Return (X, Y) of the center of cell containing provided text 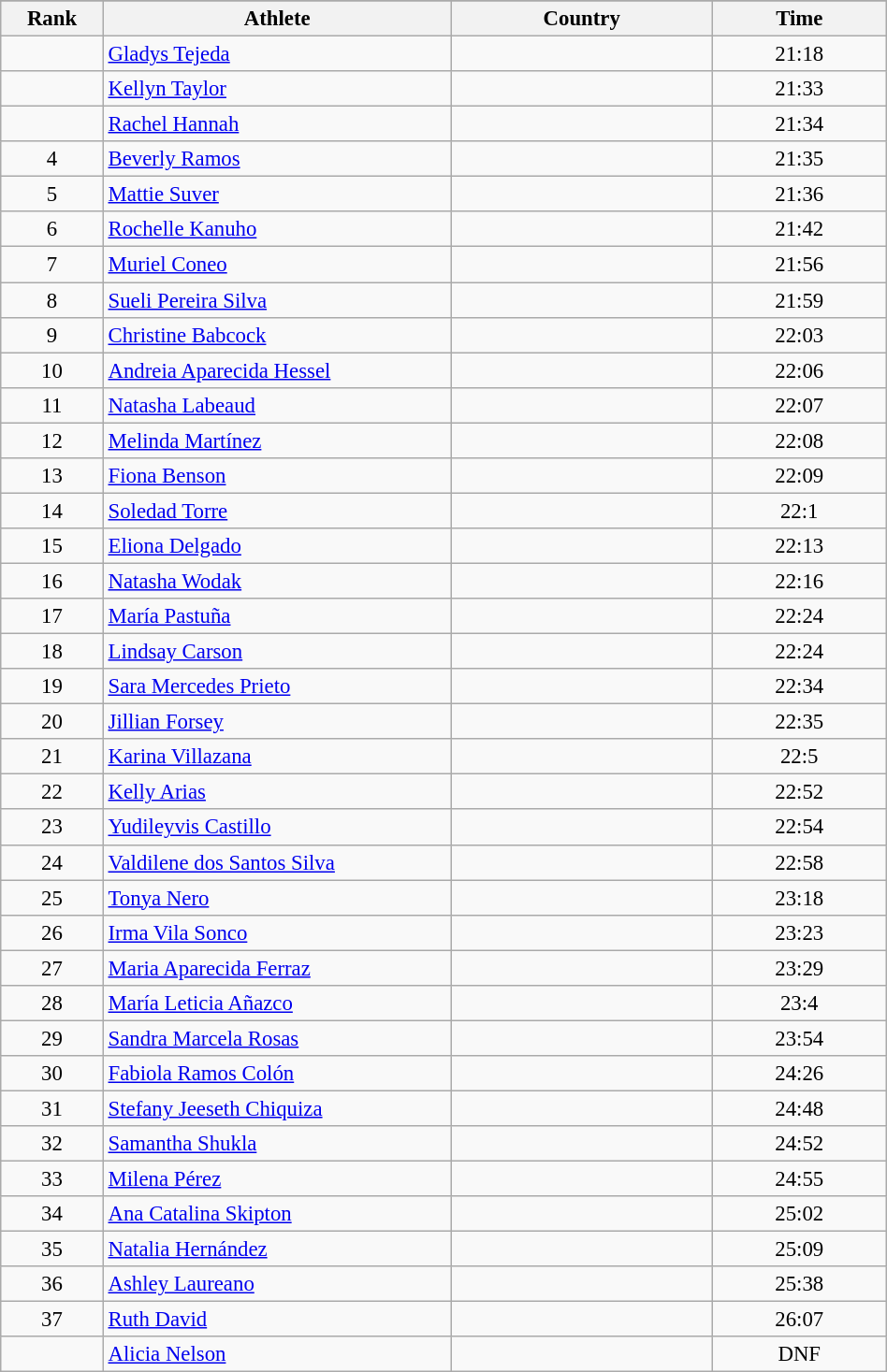
Stefany Jeeseth Chiquiza (277, 1108)
25 (52, 898)
14 (52, 511)
34 (52, 1214)
16 (52, 581)
Athlete (277, 19)
9 (52, 335)
32 (52, 1144)
25:09 (799, 1249)
Eliona Delgado (277, 546)
Kellyn Taylor (277, 89)
4 (52, 159)
Rank (52, 19)
Valdilene dos Santos Silva (277, 862)
19 (52, 686)
21:33 (799, 89)
25:02 (799, 1214)
24:48 (799, 1108)
23 (52, 828)
23:54 (799, 1038)
22:07 (799, 405)
13 (52, 476)
Mattie Suver (277, 195)
22:1 (799, 511)
23:4 (799, 1004)
22:34 (799, 686)
Time (799, 19)
28 (52, 1004)
Ruth David (277, 1320)
Rochelle Kanuho (277, 229)
Christine Babcock (277, 335)
26 (52, 932)
Melinda Martínez (277, 440)
10 (52, 370)
21:56 (799, 265)
Gladys Tejeda (277, 54)
Soledad Torre (277, 511)
María Leticia Añazco (277, 1004)
Natasha Labeaud (277, 405)
Muriel Coneo (277, 265)
33 (52, 1179)
Natalia Hernández (277, 1249)
21 (52, 757)
37 (52, 1320)
30 (52, 1074)
Ana Catalina Skipton (277, 1214)
22:16 (799, 581)
Rachel Hannah (277, 124)
22:58 (799, 862)
24 (52, 862)
36 (52, 1284)
21:34 (799, 124)
Natasha Wodak (277, 581)
21:35 (799, 159)
Fiona Benson (277, 476)
22 (52, 792)
Maria Aparecida Ferraz (277, 968)
7 (52, 265)
29 (52, 1038)
María Pastuña (277, 616)
Andreia Aparecida Hessel (277, 370)
Sandra Marcela Rosas (277, 1038)
15 (52, 546)
Fabiola Ramos Colón (277, 1074)
Karina Villazana (277, 757)
24:26 (799, 1074)
Kelly Arias (277, 792)
21:42 (799, 229)
Jillian Forsey (277, 722)
17 (52, 616)
21:18 (799, 54)
31 (52, 1108)
23:29 (799, 968)
26:07 (799, 1320)
Sueli Pereira Silva (277, 300)
22:09 (799, 476)
25:38 (799, 1284)
21:36 (799, 195)
Beverly Ramos (277, 159)
Lindsay Carson (277, 652)
Milena Pérez (277, 1179)
23:18 (799, 898)
5 (52, 195)
22:35 (799, 722)
22:03 (799, 335)
Ashley Laureano (277, 1284)
22:52 (799, 792)
35 (52, 1249)
22:06 (799, 370)
12 (52, 440)
23:23 (799, 932)
Country (582, 19)
11 (52, 405)
20 (52, 722)
21:59 (799, 300)
Sara Mercedes Prieto (277, 686)
22:54 (799, 828)
22:08 (799, 440)
Irma Vila Sonco (277, 932)
Samantha Shukla (277, 1144)
24:55 (799, 1179)
8 (52, 300)
22:13 (799, 546)
22:5 (799, 757)
24:52 (799, 1144)
18 (52, 652)
Yudileyvis Castillo (277, 828)
27 (52, 968)
6 (52, 229)
Tonya Nero (277, 898)
